Determine the [X, Y] coordinate at the center of the cell enclosing the given text.  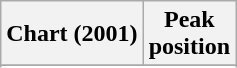
Chart (2001) [72, 34]
Peakposition [189, 34]
